Scan for the cell matching the given text and deliver its (x, y) coordinate at center. 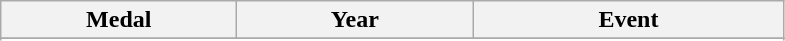
Medal (119, 20)
Event (628, 20)
Year (355, 20)
